Detect which cell encompasses the target text, then output its [x, y] center coordinate. 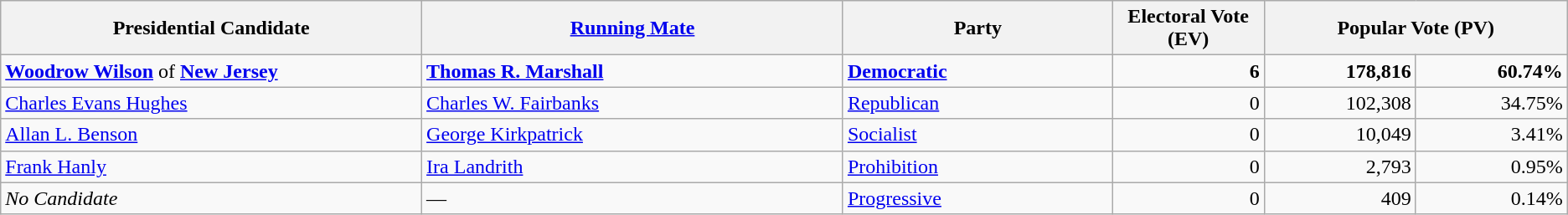
102,308 [1340, 103]
3.41% [1491, 135]
Allan L. Benson [211, 135]
Democratic [977, 71]
Prohibition [977, 166]
George Kirkpatrick [633, 135]
6 [1188, 71]
No Candidate [211, 198]
Running Mate [633, 28]
34.75% [1491, 103]
409 [1340, 198]
Woodrow Wilson of New Jersey [211, 71]
Thomas R. Marshall [633, 71]
Electoral Vote (EV) [1188, 28]
Ira Landrith [633, 166]
Frank Hanly [211, 166]
0.95% [1491, 166]
10,049 [1340, 135]
Republican [977, 103]
Charles Evans Hughes [211, 103]
Progressive [977, 198]
Popular Vote (PV) [1416, 28]
0.14% [1491, 198]
178,816 [1340, 71]
— [633, 198]
60.74% [1491, 71]
Charles W. Fairbanks [633, 103]
Party [977, 28]
Socialist [977, 135]
Presidential Candidate [211, 28]
2,793 [1340, 166]
